Output the [X, Y] coordinate of the center of the cell containing the given text.  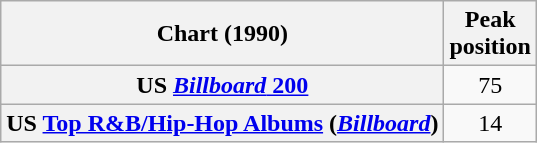
Peakposition [490, 34]
14 [490, 123]
US Top R&B/Hip-Hop Albums (Billboard) [222, 123]
Chart (1990) [222, 34]
US Billboard 200 [222, 85]
75 [490, 85]
